Capture the cell that displays the provided text and extract its [X, Y] central coordinate. 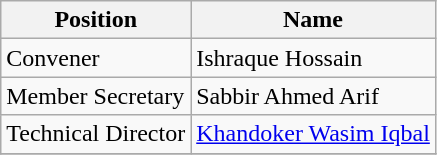
Convener [96, 58]
Name [314, 20]
Position [96, 20]
Ishraque Hossain [314, 58]
Technical Director [96, 134]
Khandoker Wasim Iqbal [314, 134]
Sabbir Ahmed Arif [314, 96]
Member Secretary [96, 96]
